Identify which cell holds the provided text, then report its (X, Y) central coordinate. 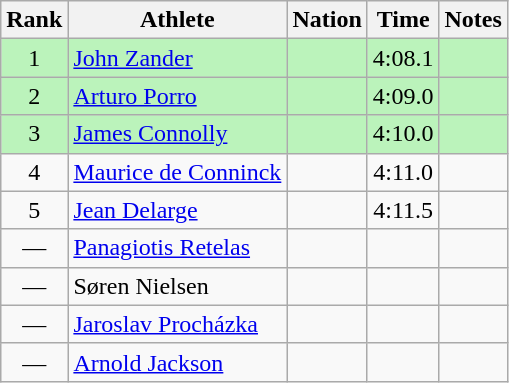
4:11.5 (403, 210)
Arnold Jackson (178, 362)
Time (403, 20)
Rank (34, 20)
Maurice de Conninck (178, 172)
3 (34, 134)
Jaroslav Procházka (178, 324)
5 (34, 210)
Jean Delarge (178, 210)
Notes (473, 20)
4 (34, 172)
4:10.0 (403, 134)
Athlete (178, 20)
Arturo Porro (178, 96)
4:09.0 (403, 96)
4:08.1 (403, 58)
Panagiotis Retelas (178, 248)
Søren Nielsen (178, 286)
4:11.0 (403, 172)
1 (34, 58)
James Connolly (178, 134)
Nation (327, 20)
2 (34, 96)
John Zander (178, 58)
